Return the [x, y] coordinate for the center point of the cell that contains the specified text.  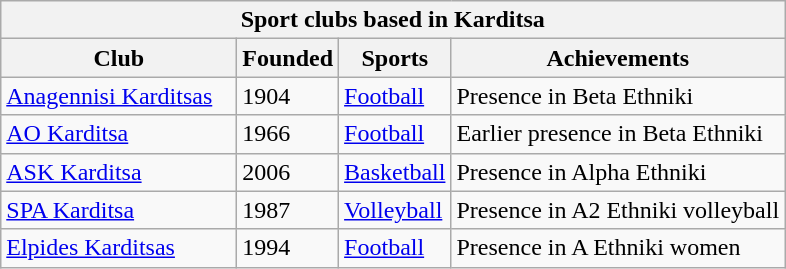
Sport clubs based in Karditsa [393, 20]
Sports [395, 58]
Founded [288, 58]
Presence in Beta Ethniki [618, 96]
ASK Karditsa [119, 172]
Club [119, 58]
1966 [288, 134]
Presence in A Ethniki women [618, 248]
SPA Karditsa [119, 210]
Anagennisi Karditsas [119, 96]
Elpides Karditsas [119, 248]
2006 [288, 172]
Presence in A2 Ethniki volleyball [618, 210]
1904 [288, 96]
AO Karditsa [119, 134]
Earlier presence in Beta Ethniki [618, 134]
Basketball [395, 172]
Presence in Alpha Ethniki [618, 172]
Achievements [618, 58]
1994 [288, 248]
1987 [288, 210]
Volleyball [395, 210]
